Search for the cell housing the specified text and yield its [X, Y] center coordinate. 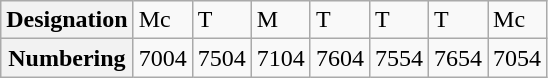
7104 [280, 58]
7554 [398, 58]
7504 [222, 58]
Designation [67, 20]
7054 [518, 58]
7604 [340, 58]
7654 [458, 58]
7004 [162, 58]
M [280, 20]
Numbering [67, 58]
